Capture the cell that displays the provided text and extract its (x, y) central coordinate. 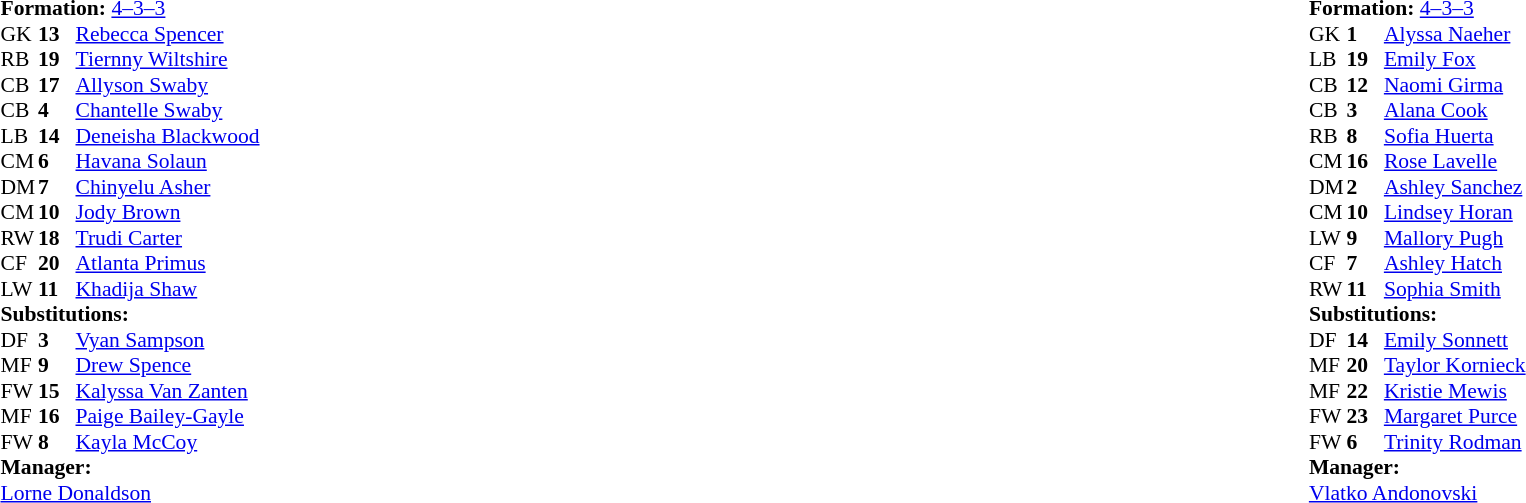
4 (57, 111)
Ashley Sanchez (1455, 187)
Jody Brown (168, 213)
Emily Fox (1455, 59)
12 (1365, 85)
Deneisha Blackwood (168, 136)
Trinity Rodman (1455, 442)
1 (1365, 34)
Sophia Smith (1455, 289)
Kalyssa Van Zanten (168, 391)
15 (57, 391)
22 (1365, 391)
Drew Spence (168, 365)
Kayla McCoy (168, 442)
Mallory Pugh (1455, 238)
Chantelle Swaby (168, 111)
Trudi Carter (168, 238)
Chinyelu Asher (168, 187)
Emily Sonnett (1455, 340)
Naomi Girma (1455, 85)
Ashley Hatch (1455, 263)
18 (57, 238)
Havana Solaun (168, 161)
Lindsey Horan (1455, 213)
Margaret Purce (1455, 417)
17 (57, 85)
Rebecca Spencer (168, 34)
Taylor Kornieck (1455, 365)
13 (57, 34)
2 (1365, 187)
Rose Lavelle (1455, 161)
Atlanta Primus (168, 263)
Khadija Shaw (168, 289)
Sofia Huerta (1455, 136)
Paige Bailey-Gayle (168, 417)
Allyson Swaby (168, 85)
Vyan Sampson (168, 340)
23 (1365, 417)
Kristie Mewis (1455, 391)
Alyssa Naeher (1455, 34)
Tiernny Wiltshire (168, 59)
Alana Cook (1455, 111)
